Extract the [x, y] coordinate from the center of the cell holding the provided text.  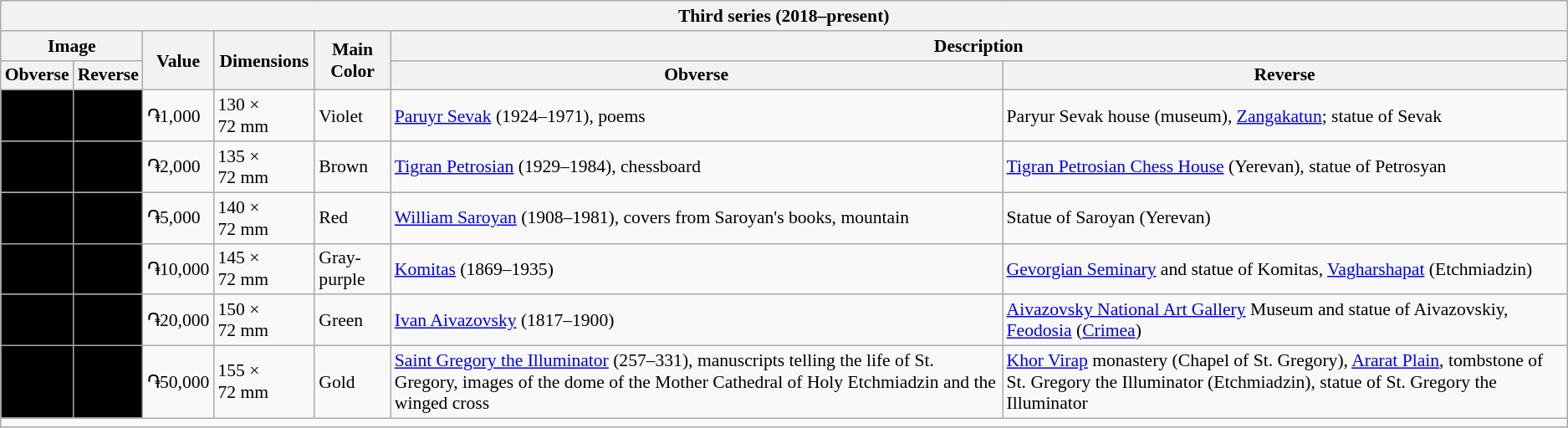
Paryur Sevak house (museum), Zangakatun; statue of Sevak [1285, 115]
130 × 72 mm [264, 115]
Description [978, 46]
150 × 72 mm [264, 321]
Violet [352, 115]
֏10,000 [178, 269]
Red [352, 217]
Green [352, 321]
Statue of Saroyan (Yerevan) [1285, 217]
֏20,000 [178, 321]
Tigran Petrosian (1929–1984), chessboard [697, 167]
Gevorgian Seminary and statue of Komitas, Vagharshapat (Etchmiadzin) [1285, 269]
Value [178, 60]
Image [72, 46]
Third series (2018–present) [784, 16]
֏1,000 [178, 115]
Paruyr Sevak (1924–1971), poems [697, 115]
֏50,000 [178, 383]
Gray-purple [352, 269]
Gold [352, 383]
135 × 72 mm [264, 167]
Ivan Aivazovsky (1817–1900) [697, 321]
Aivazovsky National Art Gallery Museum and statue of Aivazovskiy, Feodosia (Crimea) [1285, 321]
155 × 72 mm [264, 383]
William Saroyan (1908–1981), covers from Saroyan's books, mountain [697, 217]
Brown [352, 167]
Dimensions [264, 60]
145 × 72 mm [264, 269]
֏2,000 [178, 167]
140 × 72 mm [264, 217]
֏5,000 [178, 217]
Komitas (1869–1935) [697, 269]
Tigran Petrosian Chess House (Yerevan), statue of Petrosyan [1285, 167]
Main Color [352, 60]
